Extract the [X, Y] coordinate from the center of the cell holding the provided text.  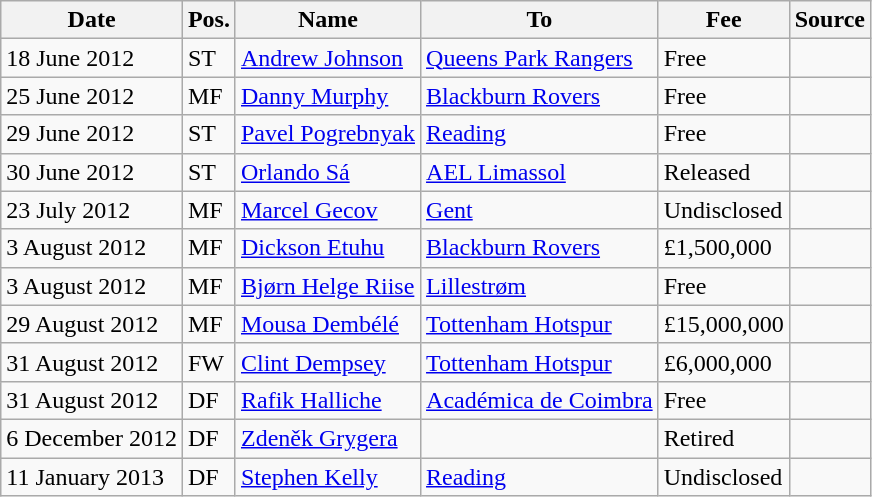
23 July 2012 [92, 210]
Dickson Etuhu [328, 248]
£15,000,000 [724, 324]
Stephen Kelly [328, 477]
Andrew Johnson [328, 58]
25 June 2012 [92, 96]
Clint Dempsey [328, 362]
£1,500,000 [724, 248]
FW [208, 362]
AEL Limassol [540, 172]
Name [328, 20]
Pos. [208, 20]
Pavel Pogrebnyak [328, 134]
Fee [724, 20]
Source [830, 20]
Gent [540, 210]
11 January 2013 [92, 477]
Danny Murphy [328, 96]
To [540, 20]
Retired [724, 438]
18 June 2012 [92, 58]
Released [724, 172]
Zdeněk Grygera [328, 438]
Marcel Gecov [328, 210]
Orlando Sá [328, 172]
Bjørn Helge Riise [328, 286]
Rafik Halliche [328, 400]
Queens Park Rangers [540, 58]
£6,000,000 [724, 362]
29 June 2012 [92, 134]
Lillestrøm [540, 286]
6 December 2012 [92, 438]
30 June 2012 [92, 172]
Mousa Dembélé [328, 324]
29 August 2012 [92, 324]
Académica de Coimbra [540, 400]
Date [92, 20]
